Return the (X, Y) coordinate for the center point of the cell that contains the specified text.  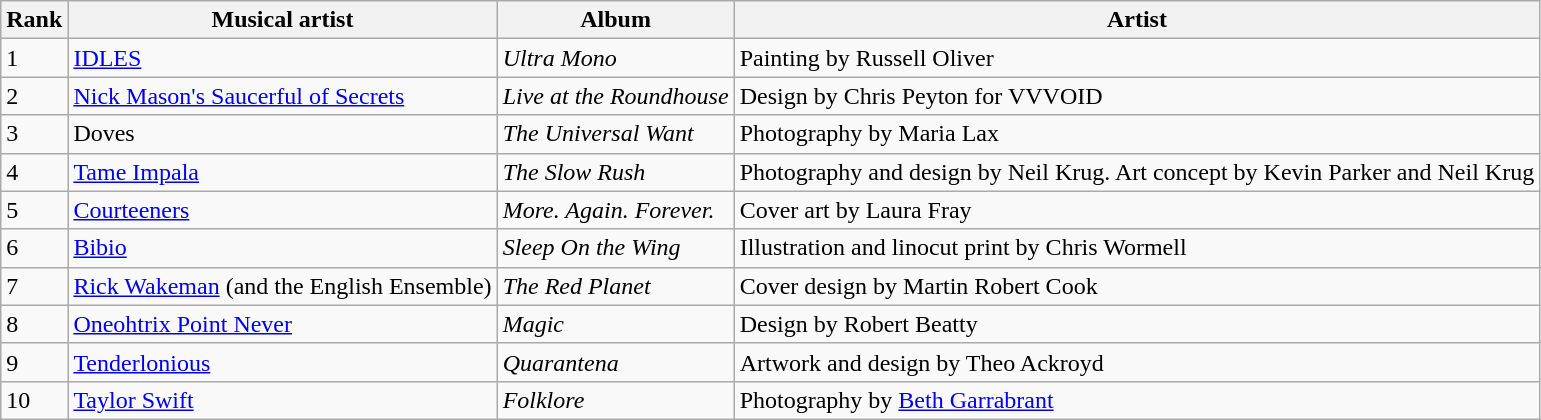
Folklore (616, 400)
Oneohtrix Point Never (282, 324)
Cover design by Martin Robert Cook (1137, 286)
Magic (616, 324)
5 (34, 210)
Artist (1137, 20)
4 (34, 172)
More. Again. Forever. (616, 210)
Artwork and design by Theo Ackroyd (1137, 362)
Tenderlonious (282, 362)
Tame Impala (282, 172)
9 (34, 362)
Painting by Russell Oliver (1137, 58)
Cover art by Laura Fray (1137, 210)
Nick Mason's Saucerful of Secrets (282, 96)
Rank (34, 20)
Album (616, 20)
Bibio (282, 248)
Ultra Mono (616, 58)
7 (34, 286)
The Slow Rush (616, 172)
Photography by Maria Lax (1137, 134)
8 (34, 324)
Musical artist (282, 20)
IDLES (282, 58)
Photography by Beth Garrabrant (1137, 400)
6 (34, 248)
Design by Robert Beatty (1137, 324)
Sleep On the Wing (616, 248)
10 (34, 400)
Design by Chris Peyton for VVVOID (1137, 96)
The Red Planet (616, 286)
Doves (282, 134)
3 (34, 134)
Illustration and linocut print by Chris Wormell (1137, 248)
Photography and design by Neil Krug. Art concept by Kevin Parker and Neil Krug (1137, 172)
Live at the Roundhouse (616, 96)
Taylor Swift (282, 400)
1 (34, 58)
Quarantena (616, 362)
The Universal Want (616, 134)
Courteeners (282, 210)
2 (34, 96)
Rick Wakeman (and the English Ensemble) (282, 286)
